From the cell containing the given text, extract its center point as [X, Y] coordinate. 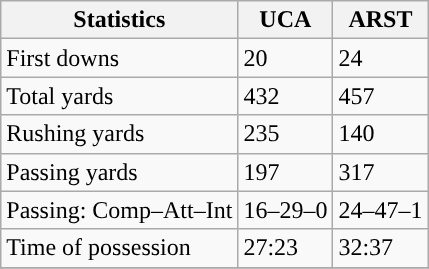
Time of possession [120, 248]
Total yards [120, 96]
20 [286, 58]
UCA [286, 20]
24–47–1 [380, 210]
Statistics [120, 20]
Rushing yards [120, 134]
432 [286, 96]
197 [286, 172]
Passing yards [120, 172]
Passing: Comp–Att–Int [120, 210]
235 [286, 134]
27:23 [286, 248]
16–29–0 [286, 210]
First downs [120, 58]
317 [380, 172]
32:37 [380, 248]
ARST [380, 20]
24 [380, 58]
457 [380, 96]
140 [380, 134]
